For the text-containing cell, return its midpoint in [x, y] coordinate format. 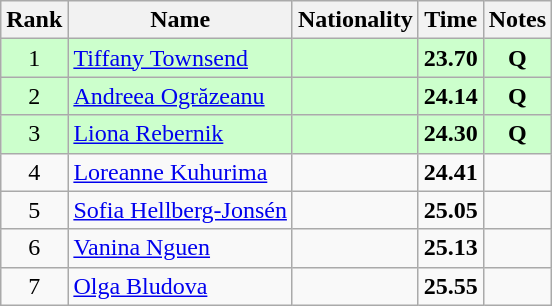
2 [34, 96]
Name [180, 20]
Sofia Hellberg-Jonsén [180, 210]
1 [34, 58]
3 [34, 134]
25.55 [450, 286]
Notes [517, 20]
Liona Rebernik [180, 134]
23.70 [450, 58]
4 [34, 172]
Loreanne Kuhurima [180, 172]
Rank [34, 20]
24.14 [450, 96]
25.05 [450, 210]
6 [34, 248]
Andreea Ogrăzeanu [180, 96]
Tiffany Townsend [180, 58]
Nationality [355, 20]
7 [34, 286]
24.41 [450, 172]
Olga Bludova [180, 286]
Vanina Nguen [180, 248]
25.13 [450, 248]
5 [34, 210]
24.30 [450, 134]
Time [450, 20]
